Return the [x, y] coordinate for the center point of the cell that contains the specified text.  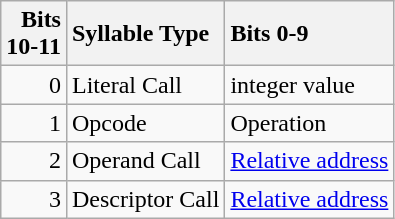
3 [34, 199]
Literal Call [145, 85]
0 [34, 85]
Bits 0-9 [310, 34]
Opcode [145, 123]
2 [34, 161]
Descriptor Call [145, 199]
integer value [310, 85]
1 [34, 123]
Syllable Type [145, 34]
Operand Call [145, 161]
Bits10-11 [34, 34]
Operation [310, 123]
